Detect which cell encompasses the target text, then output its [x, y] center coordinate. 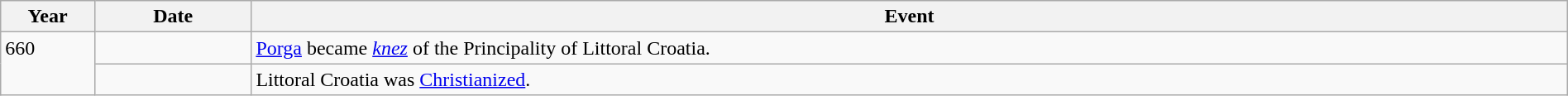
660 [48, 64]
Date [172, 17]
Event [910, 17]
Littoral Croatia was Christianized. [910, 79]
Year [48, 17]
Porga became knez of the Principality of Littoral Croatia. [910, 48]
